For the text-containing cell, return its midpoint in (X, Y) coordinate format. 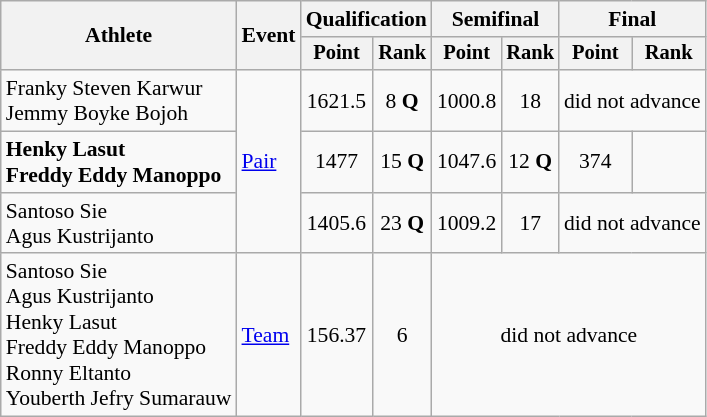
23 Q (402, 224)
17 (530, 224)
Team (269, 336)
6 (402, 336)
1009.2 (466, 224)
8 Q (402, 100)
Event (269, 36)
Semifinal (496, 19)
1621.5 (337, 100)
Henky LasutFreddy Eddy Manoppo (119, 162)
1047.6 (466, 162)
1000.8 (466, 100)
156.37 (337, 336)
1405.6 (337, 224)
18 (530, 100)
Santoso SieAgus Kustrijanto (119, 224)
Santoso SieAgus KustrijantoHenky LasutFreddy Eddy ManoppoRonny EltantoYouberth Jefry Sumarauw (119, 336)
15 Q (402, 162)
Pair (269, 162)
Qualification (366, 19)
12 Q (530, 162)
Final (632, 19)
374 (596, 162)
Franky Steven KarwurJemmy Boyke Bojoh (119, 100)
1477 (337, 162)
Athlete (119, 36)
